Search for the cell housing the specified text and yield its (X, Y) center coordinate. 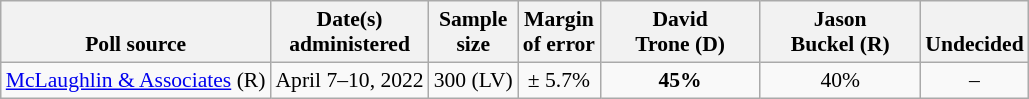
45% (680, 80)
Poll source (136, 32)
Marginof error (559, 32)
Undecided (974, 32)
JasonBuckel (R) (840, 32)
± 5.7% (559, 80)
40% (840, 80)
DavidTrone (D) (680, 32)
April 7–10, 2022 (349, 80)
– (974, 80)
300 (LV) (474, 80)
McLaughlin & Associates (R) (136, 80)
Date(s)administered (349, 32)
Samplesize (474, 32)
